Detect which cell encompasses the target text, then output its [x, y] center coordinate. 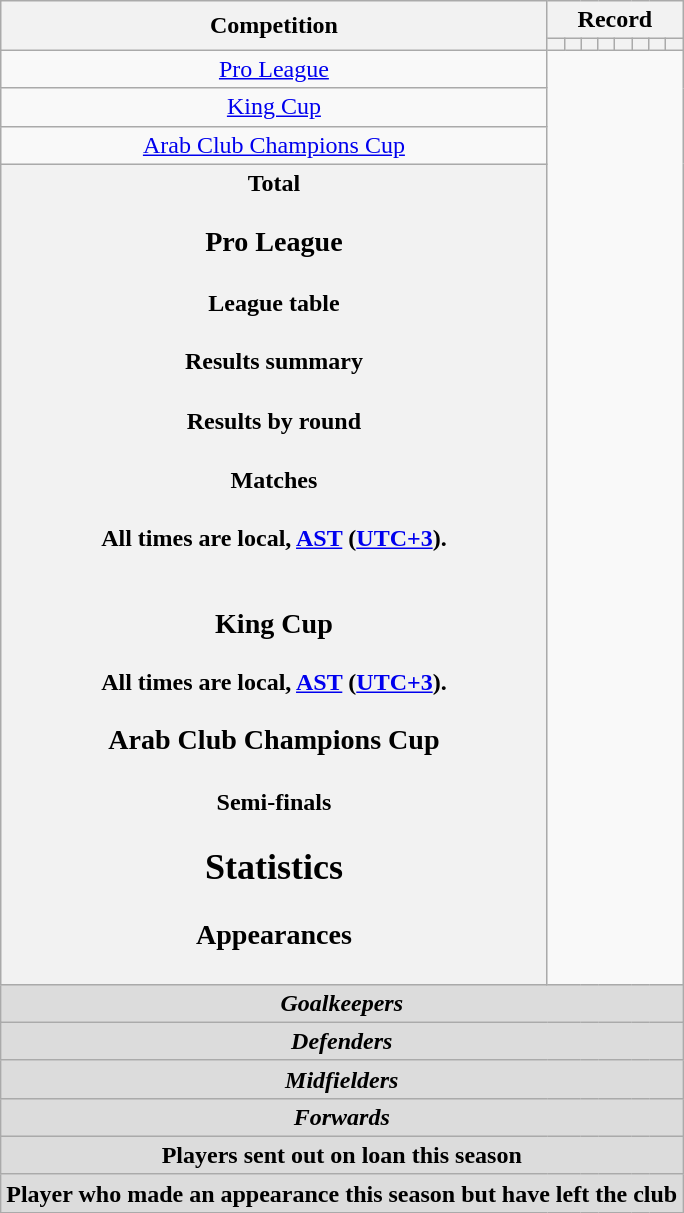
Pro League [274, 69]
Record [615, 20]
Players sent out on loan this season [342, 1155]
King Cup [274, 107]
Competition [274, 26]
Goalkeepers [342, 1003]
Midfielders [342, 1079]
Defenders [342, 1041]
Arab Club Champions Cup [274, 145]
Forwards [342, 1117]
Player who made an appearance this season but have left the club [342, 1193]
